Extract the (x, y) coordinate from the center of the cell holding the provided text.  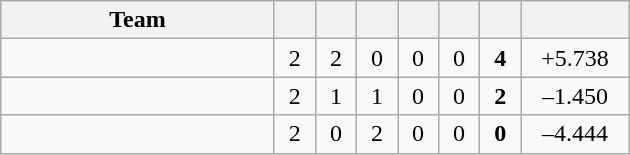
Team (138, 20)
–4.444 (576, 134)
4 (500, 58)
–1.450 (576, 96)
+5.738 (576, 58)
